Output the [x, y] coordinate of the center of the cell containing the given text.  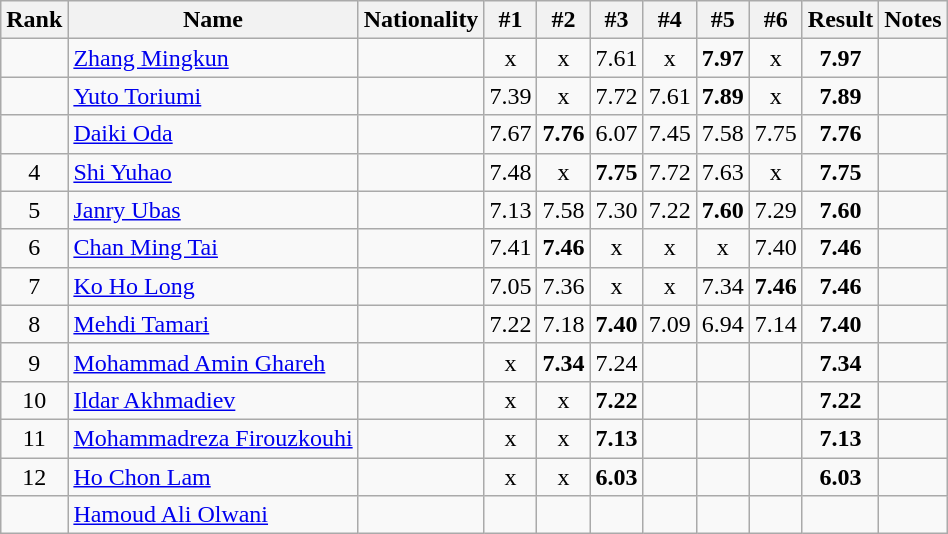
Notes [913, 20]
7.24 [616, 362]
Ho Chon Lam [213, 477]
Yuto Toriumi [213, 96]
7.18 [564, 324]
5 [34, 210]
Mohammadreza Firouzkouhi [213, 438]
#2 [564, 20]
7.14 [776, 324]
Nationality [421, 20]
7.39 [510, 96]
11 [34, 438]
Janry Ubas [213, 210]
7.30 [616, 210]
4 [34, 172]
Daiki Oda [213, 134]
Mohammad Amin Ghareh [213, 362]
Result [840, 20]
#4 [670, 20]
7.63 [722, 172]
Zhang Mingkun [213, 58]
6.94 [722, 324]
6 [34, 248]
Ko Ho Long [213, 286]
#5 [722, 20]
7.09 [670, 324]
Ildar Akhmadiev [213, 400]
7.29 [776, 210]
Hamoud Ali Olwani [213, 515]
Shi Yuhao [213, 172]
12 [34, 477]
#1 [510, 20]
7.36 [564, 286]
Rank [34, 20]
7.05 [510, 286]
#3 [616, 20]
7.48 [510, 172]
9 [34, 362]
Name [213, 20]
6.07 [616, 134]
7.41 [510, 248]
Mehdi Tamari [213, 324]
Chan Ming Tai [213, 248]
7 [34, 286]
7.45 [670, 134]
8 [34, 324]
10 [34, 400]
7.67 [510, 134]
#6 [776, 20]
